Capture the cell that displays the provided text and extract its [X, Y] central coordinate. 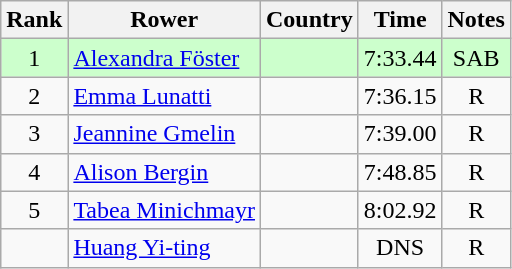
Country [310, 20]
8:02.92 [400, 210]
Alexandra Föster [164, 58]
SAB [476, 58]
Notes [476, 20]
Tabea Minichmayr [164, 210]
7:48.85 [400, 172]
Jeannine Gmelin [164, 134]
1 [34, 58]
Rank [34, 20]
Huang Yi-ting [164, 248]
Emma Lunatti [164, 96]
7:33.44 [400, 58]
3 [34, 134]
Alison Bergin [164, 172]
7:36.15 [400, 96]
7:39.00 [400, 134]
Time [400, 20]
4 [34, 172]
DNS [400, 248]
Rower [164, 20]
5 [34, 210]
2 [34, 96]
